From the cell containing the given text, extract its center point as [x, y] coordinate. 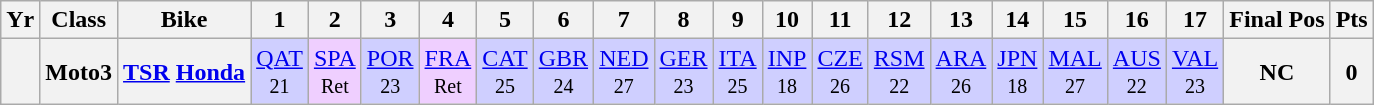
16 [1136, 20]
Class [79, 20]
RSM22 [899, 72]
JPN18 [1018, 72]
14 [1018, 20]
GER23 [684, 72]
Final Pos [1277, 20]
Pts [1352, 20]
INP18 [787, 72]
SPARet [334, 72]
NC [1277, 72]
6 [563, 20]
QAT21 [280, 72]
FRARet [448, 72]
12 [899, 20]
TSR Honda [184, 72]
CAT25 [505, 72]
GBR24 [563, 72]
ARA26 [961, 72]
MAL27 [1075, 72]
AUS22 [1136, 72]
3 [390, 20]
8 [684, 20]
NED27 [624, 72]
CZE26 [840, 72]
4 [448, 20]
VAL23 [1194, 72]
10 [787, 20]
13 [961, 20]
9 [738, 20]
Yr [20, 20]
ITA25 [738, 72]
7 [624, 20]
POR23 [390, 72]
17 [1194, 20]
2 [334, 20]
Moto3 [79, 72]
11 [840, 20]
1 [280, 20]
0 [1352, 72]
15 [1075, 20]
Bike [184, 20]
5 [505, 20]
